Pinpoint the cell where the given text exists, returning its [X, Y] midpoint coordinate. 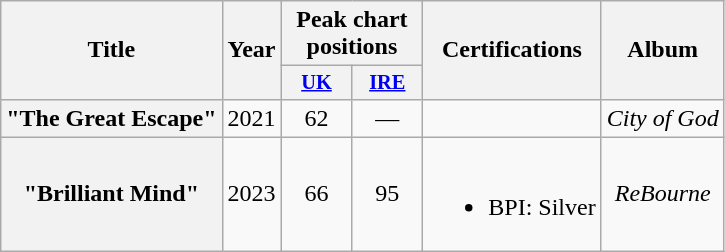
IRE [388, 83]
66 [316, 194]
Title [112, 50]
Year [252, 50]
Album [662, 50]
"The Great Escape" [112, 118]
Peak chart positions [352, 34]
62 [316, 118]
UK [316, 83]
ReBourne [662, 194]
2021 [252, 118]
BPI: Silver [512, 194]
95 [388, 194]
"Brilliant Mind" [112, 194]
City of God [662, 118]
2023 [252, 194]
— [388, 118]
Certifications [512, 50]
